Search for the cell housing the specified text and yield its (X, Y) center coordinate. 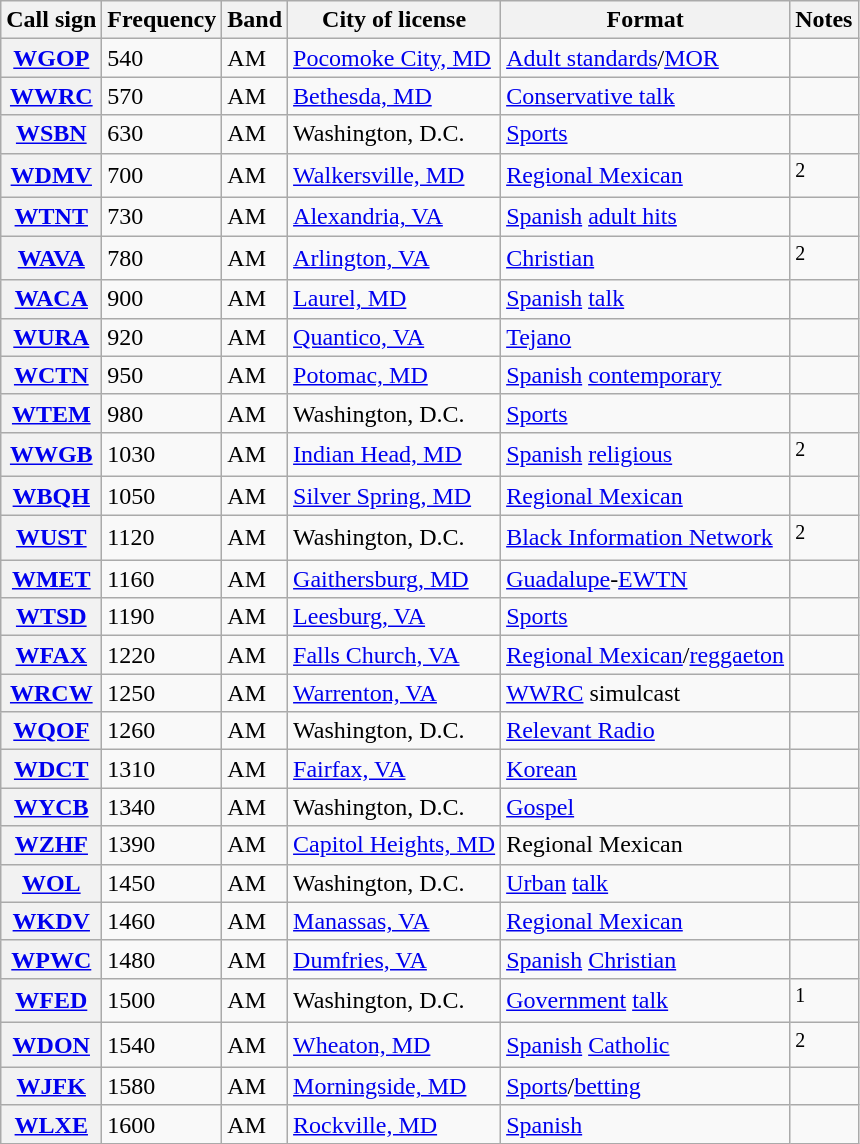
Pocomoke City, MD (394, 58)
920 (162, 337)
Spanish Christian (646, 959)
1460 (162, 921)
Dumfries, VA (394, 959)
Arlington, VA (394, 258)
WGOP (52, 58)
WFED (52, 1000)
1220 (162, 655)
WACA (52, 299)
Wheaton, MD (394, 1046)
Relevant Radio (646, 731)
Regional Mexican/reggaeton (646, 655)
Spanish talk (646, 299)
Morningside, MD (394, 1086)
WCTN (52, 375)
WOL (52, 883)
WMET (52, 579)
Band (255, 20)
Spanish Catholic (646, 1046)
Gaithersburg, MD (394, 579)
570 (162, 96)
Fairfax, VA (394, 769)
Spanish adult hits (646, 217)
Potomac, MD (394, 375)
WDCT (52, 769)
Spanish (646, 1124)
WDMV (52, 176)
1 (824, 1000)
700 (162, 176)
WSBN (52, 134)
1260 (162, 731)
Black Information Network (646, 538)
1580 (162, 1086)
980 (162, 413)
WURA (52, 337)
Warrenton, VA (394, 693)
Frequency (162, 20)
Guadalupe-EWTN (646, 579)
Spanish religious (646, 454)
Adult standards/MOR (646, 58)
1540 (162, 1046)
WQOF (52, 731)
1450 (162, 883)
Gospel (646, 807)
WLXE (52, 1124)
1250 (162, 693)
1600 (162, 1124)
1190 (162, 617)
900 (162, 299)
WJFK (52, 1086)
Walkersville, MD (394, 176)
1030 (162, 454)
780 (162, 258)
Leesburg, VA (394, 617)
Conservative talk (646, 96)
950 (162, 375)
Government talk (646, 1000)
730 (162, 217)
WWGB (52, 454)
1050 (162, 496)
1310 (162, 769)
1340 (162, 807)
Sports/betting (646, 1086)
WRCW (52, 693)
Tejano (646, 337)
WFAX (52, 655)
Spanish contemporary (646, 375)
WYCB (52, 807)
WBQH (52, 496)
WWRC simulcast (646, 693)
WTNT (52, 217)
Alexandria, VA (394, 217)
Korean (646, 769)
Laurel, MD (394, 299)
Call sign (52, 20)
Christian (646, 258)
1480 (162, 959)
WTEM (52, 413)
1500 (162, 1000)
Format (646, 20)
WPWC (52, 959)
WWRC (52, 96)
Indian Head, MD (394, 454)
1120 (162, 538)
1160 (162, 579)
Silver Spring, MD (394, 496)
Bethesda, MD (394, 96)
WKDV (52, 921)
540 (162, 58)
Notes (824, 20)
WAVA (52, 258)
Quantico, VA (394, 337)
Rockville, MD (394, 1124)
WTSD (52, 617)
WUST (52, 538)
Urban talk (646, 883)
630 (162, 134)
Capitol Heights, MD (394, 845)
Manassas, VA (394, 921)
1390 (162, 845)
WDON (52, 1046)
City of license (394, 20)
WZHF (52, 845)
Falls Church, VA (394, 655)
